Provide the (X, Y) coordinate of the cell's center where the given text is located.  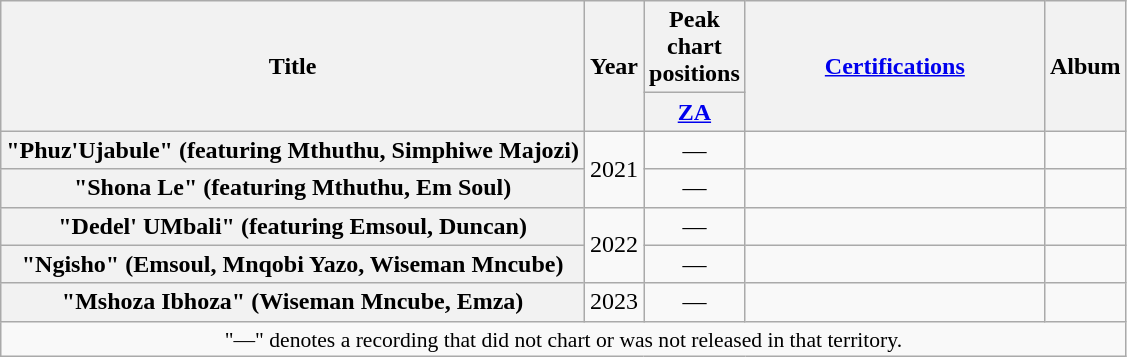
Year (614, 66)
"Phuz'Ujabule" (featuring Mthuthu, Simphiwe Majozi) (293, 150)
"Ngisho" (Emsoul, Mnqobi Yazo, Wiseman Mncube) (293, 264)
2022 (614, 245)
"—" denotes a recording that did not chart or was not released in that territory. (564, 339)
2021 (614, 169)
2023 (614, 302)
"Mshoza Ibhoza" (Wiseman Mncube, Emza) (293, 302)
"Dedel' UMbali" (featuring Emsoul, Duncan) (293, 226)
Certifications (894, 66)
Peak chart positions (695, 47)
ZA (695, 112)
"Shona Le" (featuring Mthuthu, Em Soul) (293, 188)
Title (293, 66)
Album (1085, 66)
